Return (x, y) of the center of cell containing provided text 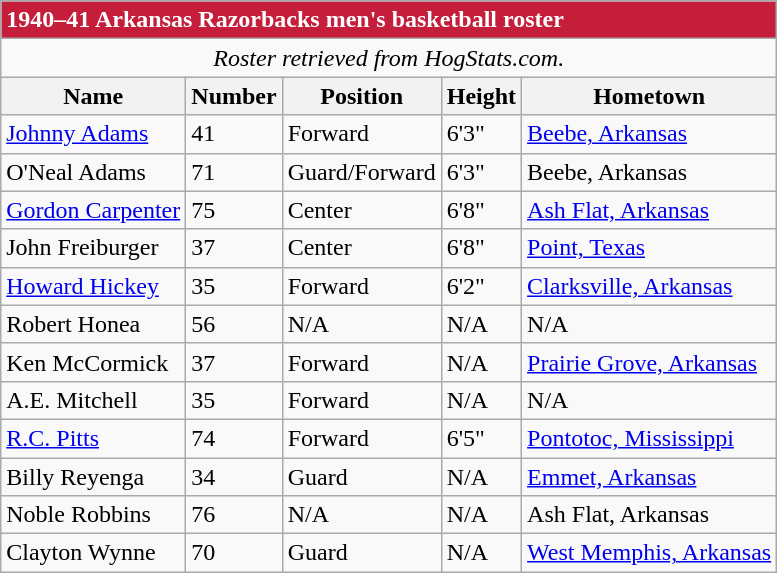
56 (234, 324)
West Memphis, Arkansas (650, 553)
Name (94, 96)
6'5" (481, 438)
Gordon Carpenter (94, 210)
41 (234, 134)
Position (362, 96)
75 (234, 210)
R.C. Pitts (94, 438)
Robert Honea (94, 324)
A.E. Mitchell (94, 400)
Hometown (650, 96)
Howard Hickey (94, 286)
Emmet, Arkansas (650, 477)
Guard/Forward (362, 172)
Billy Reyenga (94, 477)
Johnny Adams (94, 134)
Noble Robbins (94, 515)
34 (234, 477)
Prairie Grove, Arkansas (650, 362)
76 (234, 515)
Number (234, 96)
John Freiburger (94, 248)
Ken McCormick (94, 362)
Point, Texas (650, 248)
Clayton Wynne (94, 553)
O'Neal Adams (94, 172)
Clarksville, Arkansas (650, 286)
Pontotoc, Mississippi (650, 438)
70 (234, 553)
Roster retrieved from HogStats.com. (389, 58)
71 (234, 172)
1940–41 Arkansas Razorbacks men's basketball roster (389, 20)
74 (234, 438)
Height (481, 96)
6'2" (481, 286)
